Locate the cell with the specified text and output its [x, y] center coordinate. 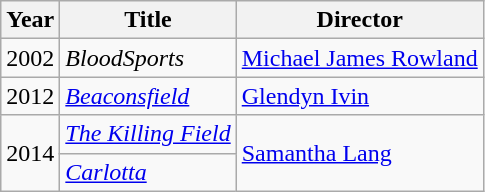
BloodSports [148, 58]
Director [360, 20]
2002 [30, 58]
Year [30, 20]
Samantha Lang [360, 153]
Title [148, 20]
Michael James Rowland [360, 58]
Glendyn Ivin [360, 96]
Beaconsfield [148, 96]
The Killing Field [148, 134]
2012 [30, 96]
2014 [30, 153]
Carlotta [148, 172]
